Return [X, Y] of the center of cell containing provided text 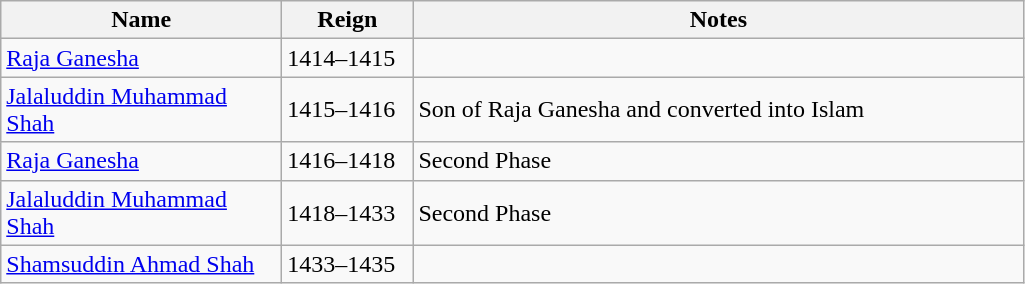
1433–1435 [348, 264]
Notes [718, 20]
Reign [348, 20]
1415–1416 [348, 110]
Name [142, 20]
1414–1415 [348, 58]
1416–1418 [348, 161]
1418–1433 [348, 212]
Son of Raja Ganesha and converted into Islam [718, 110]
Shamsuddin Ahmad Shah [142, 264]
